Scan for the cell matching the given text and deliver its [X, Y] coordinate at center. 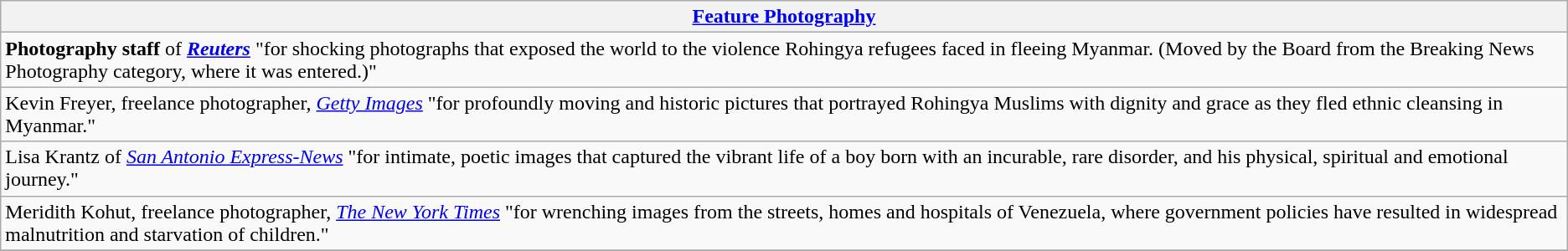
Feature Photography [784, 17]
